Detect which cell encompasses the target text, then output its [X, Y] center coordinate. 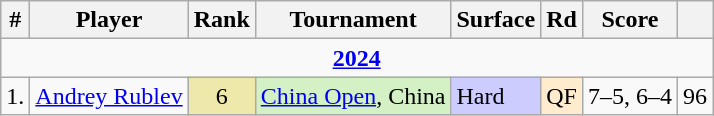
QF [562, 96]
Andrey Rublev [109, 96]
# [16, 20]
Surface [496, 20]
Rd [562, 20]
Tournament [353, 20]
Score [630, 20]
1. [16, 96]
Rank [222, 20]
6 [222, 96]
China Open, China [353, 96]
7–5, 6–4 [630, 96]
Player [109, 20]
2024 [357, 58]
Hard [496, 96]
96 [696, 96]
